Extract the [X, Y] coordinate from the center of the cell holding the provided text.  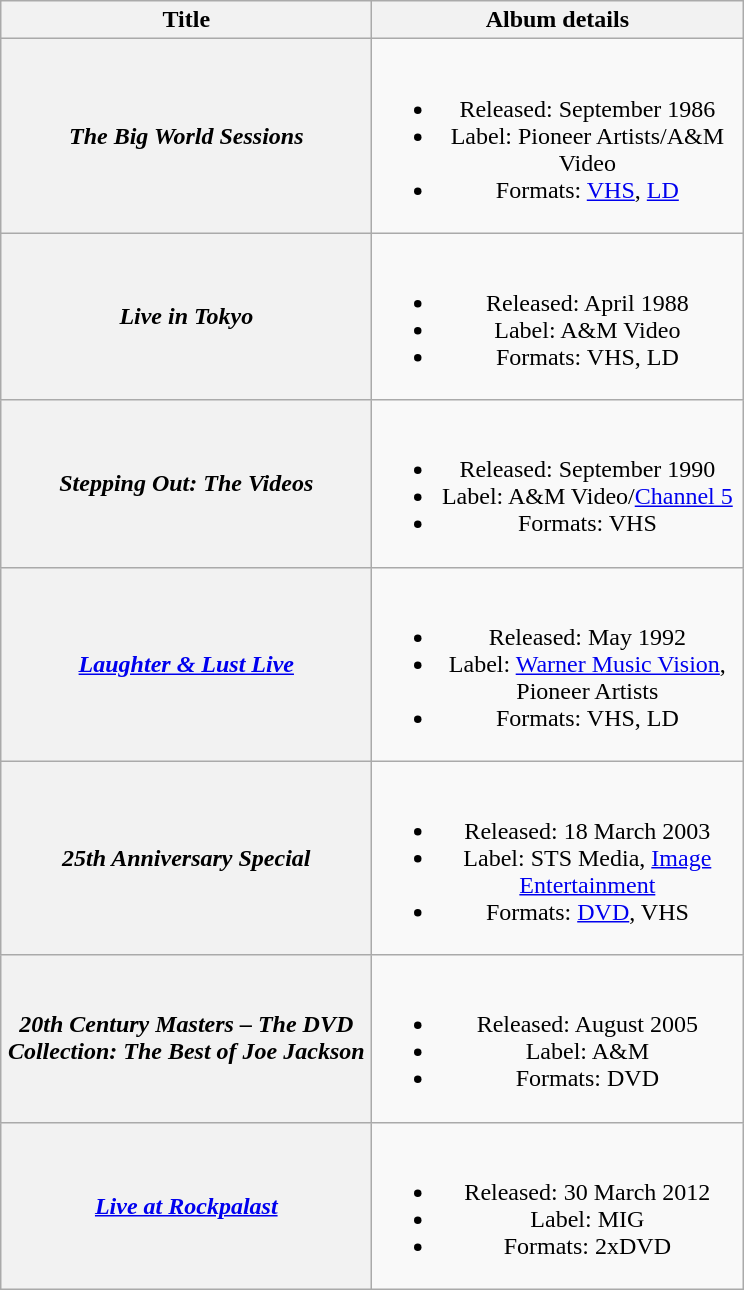
Live in Tokyo [186, 316]
Live at Rockpalast [186, 1206]
Released: April 1988Label: A&M VideoFormats: VHS, LD [558, 316]
Released: May 1992Label: Warner Music Vision, Pioneer ArtistsFormats: VHS, LD [558, 664]
25th Anniversary Special [186, 858]
Released: August 2005Label: A&MFormats: DVD [558, 1038]
Released: September 1990Label: A&M Video/Channel 5Formats: VHS [558, 484]
Album details [558, 20]
The Big World Sessions [186, 136]
Title [186, 20]
Released: September 1986Label: Pioneer Artists/A&M VideoFormats: VHS, LD [558, 136]
Released: 30 March 2012Label: MIGFormats: 2xDVD [558, 1206]
20th Century Masters – The DVD Collection: The Best of Joe Jackson [186, 1038]
Laughter & Lust Live [186, 664]
Stepping Out: The Videos [186, 484]
Released: 18 March 2003Label: STS Media, Image EntertainmentFormats: DVD, VHS [558, 858]
